Find where the given text appears and provide that cell's center as [x, y] coordinate. 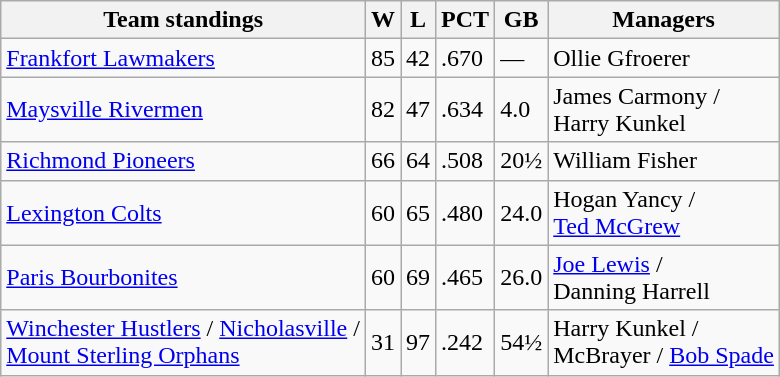
.480 [466, 212]
64 [418, 161]
Lexington Colts [184, 212]
24.0 [522, 212]
Richmond Pioneers [184, 161]
54½ [522, 342]
Ollie Gfroerer [664, 58]
Maysville Rivermen [184, 110]
William Fisher [664, 161]
Hogan Yancy / Ted McGrew [664, 212]
Winchester Hustlers / Nicholasville / Mount Sterling Orphans [184, 342]
.670 [466, 58]
L [418, 20]
69 [418, 278]
4.0 [522, 110]
20½ [522, 161]
Managers [664, 20]
.508 [466, 161]
James Carmony /Harry Kunkel [664, 110]
Harry Kunkel / McBrayer / Bob Spade [664, 342]
GB [522, 20]
Team standings [184, 20]
— [522, 58]
.634 [466, 110]
42 [418, 58]
47 [418, 110]
65 [418, 212]
85 [382, 58]
PCT [466, 20]
Paris Bourbonites [184, 278]
26.0 [522, 278]
31 [382, 342]
Joe Lewis /Danning Harrell [664, 278]
.465 [466, 278]
.242 [466, 342]
82 [382, 110]
97 [418, 342]
Frankfort Lawmakers [184, 58]
W [382, 20]
66 [382, 161]
